Scan for the cell matching the given text and deliver its [X, Y] coordinate at center. 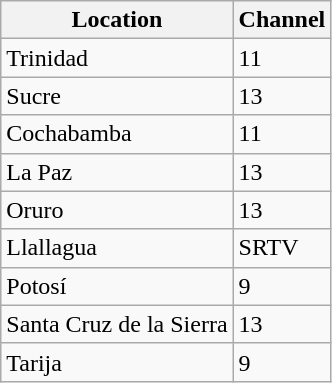
Tarija [117, 362]
Oruro [117, 210]
La Paz [117, 172]
Trinidad [117, 58]
Potosí [117, 286]
Location [117, 20]
Channel [282, 20]
Santa Cruz de la Sierra [117, 324]
Cochabamba [117, 134]
Sucre [117, 96]
SRTV [282, 248]
Llallagua [117, 248]
